Output the [x, y] coordinate of the center of the cell containing the given text.  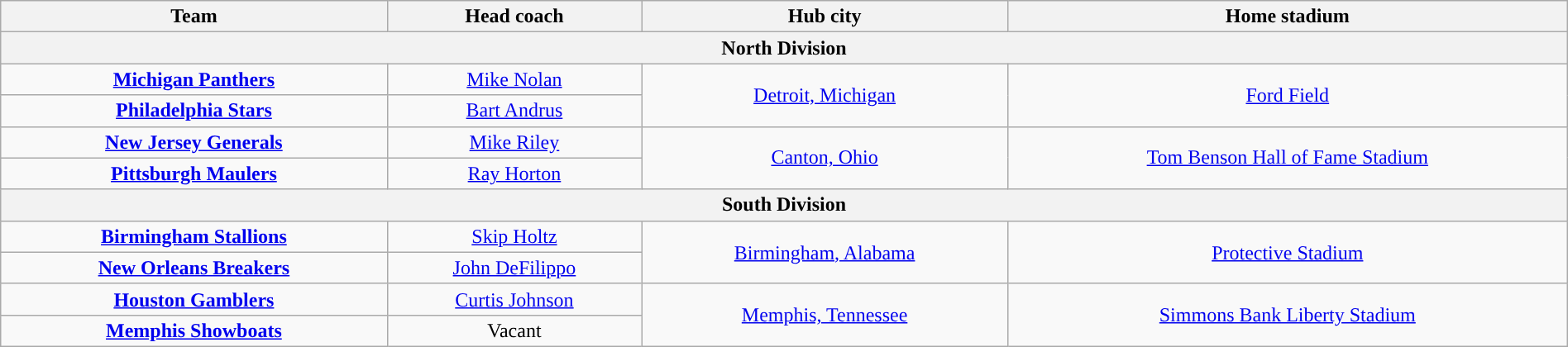
Vacant [514, 330]
Mike Nolan [514, 79]
Head coach [514, 17]
Team [194, 17]
Tom Benson Hall of Fame Stadium [1287, 158]
Ford Field [1287, 95]
Skip Holtz [514, 236]
Hub city [825, 17]
New Orleans Breakers [194, 268]
New Jersey Generals [194, 142]
Bart Andrus [514, 111]
Birmingham Stallions [194, 236]
Canton, Ohio [825, 158]
Home stadium [1287, 17]
Detroit, Michigan [825, 95]
John DeFilippo [514, 268]
Birmingham, Alabama [825, 252]
Ray Horton [514, 173]
Memphis Showboats [194, 330]
Protective Stadium [1287, 252]
Houston Gamblers [194, 299]
Curtis Johnson [514, 299]
Philadelphia Stars [194, 111]
Pittsburgh Maulers [194, 173]
Memphis, Tennessee [825, 315]
South Division [784, 205]
Mike Riley [514, 142]
Michigan Panthers [194, 79]
North Division [784, 48]
Simmons Bank Liberty Stadium [1287, 315]
